Return [x, y] of the center of cell containing provided text 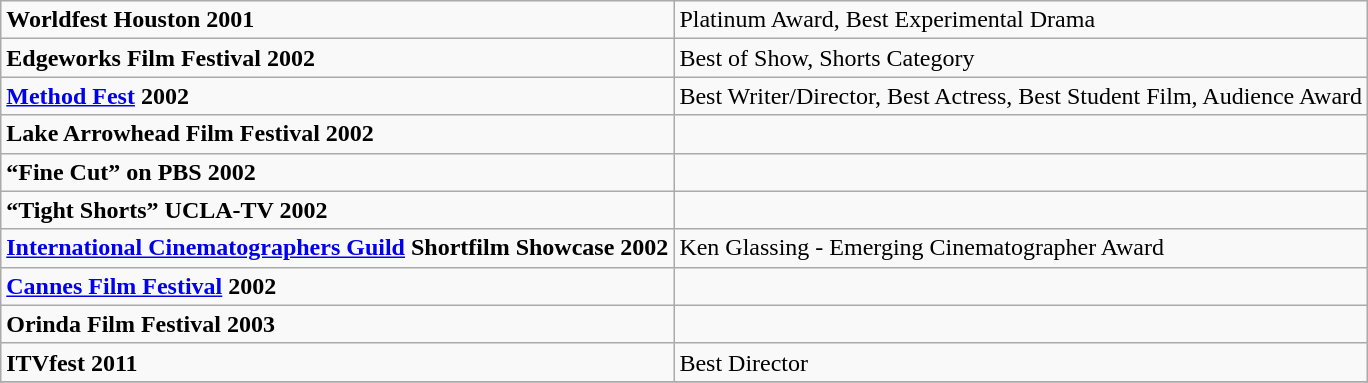
Edgeworks Film Festival 2002 [338, 58]
ITVfest 2011 [338, 362]
Lake Arrowhead Film Festival 2002 [338, 134]
Cannes Film Festival 2002 [338, 286]
International Cinematographers Guild Shortfilm Showcase 2002 [338, 248]
Best of Show, Shorts Category [1021, 58]
“Tight Shorts” UCLA-TV 2002 [338, 210]
“Fine Cut” on PBS 2002 [338, 172]
Ken Glassing - Emerging Cinematographer Award [1021, 248]
Worldfest Houston 2001 [338, 20]
Best Writer/Director, Best Actress, Best Student Film, Audience Award [1021, 96]
Best Director [1021, 362]
Orinda Film Festival 2003 [338, 324]
Platinum Award, Best Experimental Drama [1021, 20]
Method Fest 2002 [338, 96]
